Scan for the cell matching the given text and deliver its (X, Y) coordinate at center. 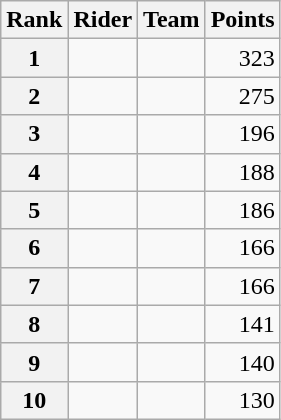
275 (242, 96)
7 (34, 286)
Points (242, 20)
Team (172, 20)
3 (34, 134)
Rank (34, 20)
140 (242, 362)
2 (34, 96)
130 (242, 400)
9 (34, 362)
8 (34, 324)
1 (34, 58)
6 (34, 248)
188 (242, 172)
186 (242, 210)
4 (34, 172)
141 (242, 324)
5 (34, 210)
10 (34, 400)
323 (242, 58)
196 (242, 134)
Rider (103, 20)
